Return [x, y] of the center of cell containing provided text 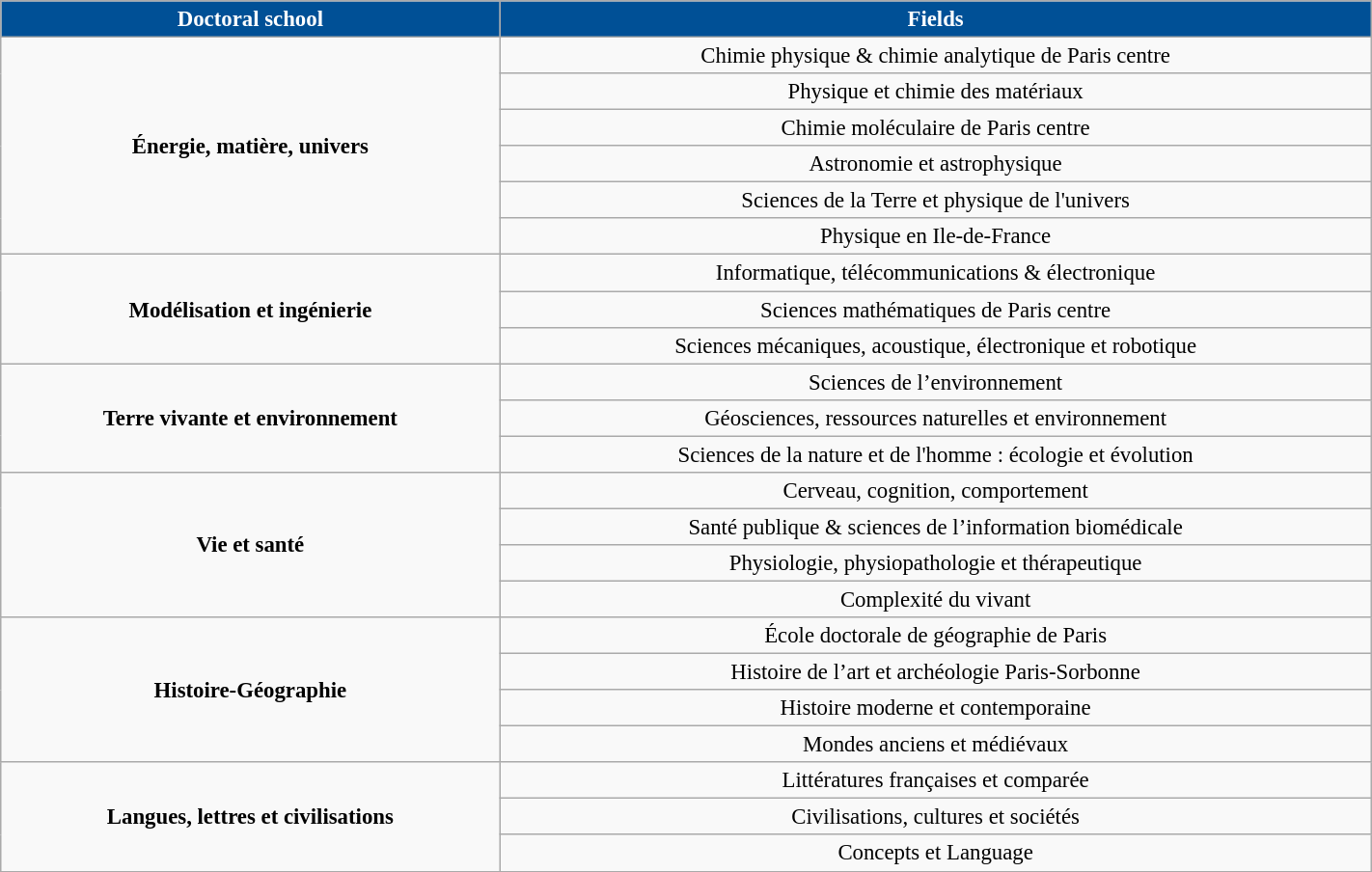
Sciences de la nature et de l'homme : écologie et évolution [936, 454]
Sciences de la Terre et physique de l'univers [936, 201]
École doctorale de géographie de Paris [936, 636]
Doctoral school [251, 19]
Vie et santé [251, 545]
Santé publique & sciences de l’information biomédicale [936, 527]
Sciences de l’environnement [936, 382]
Physiologie, physiopathologie et thérapeutique [936, 563]
Littératures françaises et comparée [936, 780]
Mondes anciens et médiévaux [936, 745]
Chimie moléculaire de Paris centre [936, 128]
Concepts et Language [936, 854]
Chimie physique & chimie analytique de Paris centre [936, 56]
Fields [936, 19]
Physique et chimie des matériaux [936, 92]
Histoire moderne et contemporaine [936, 708]
Physique en Ile-de-France [936, 236]
Langues, lettres et civilisations [251, 816]
Cerveau, cognition, comportement [936, 491]
Complexité du vivant [936, 599]
Informatique, télécommunications & électronique [936, 273]
Énergie, matière, univers [251, 147]
Civilisations, cultures et sociétés [936, 817]
Modélisation et ingénierie [251, 309]
Géosciences, ressources naturelles et environnement [936, 418]
Terre vivante et environnement [251, 419]
Histoire de l’art et archéologie Paris-Sorbonne [936, 672]
Histoire-Géographie [251, 690]
Astronomie et astrophysique [936, 164]
Sciences mécaniques, acoustique, électronique et robotique [936, 345]
Sciences mathématiques de Paris centre [936, 310]
